For the text-containing cell, return its midpoint in [x, y] coordinate format. 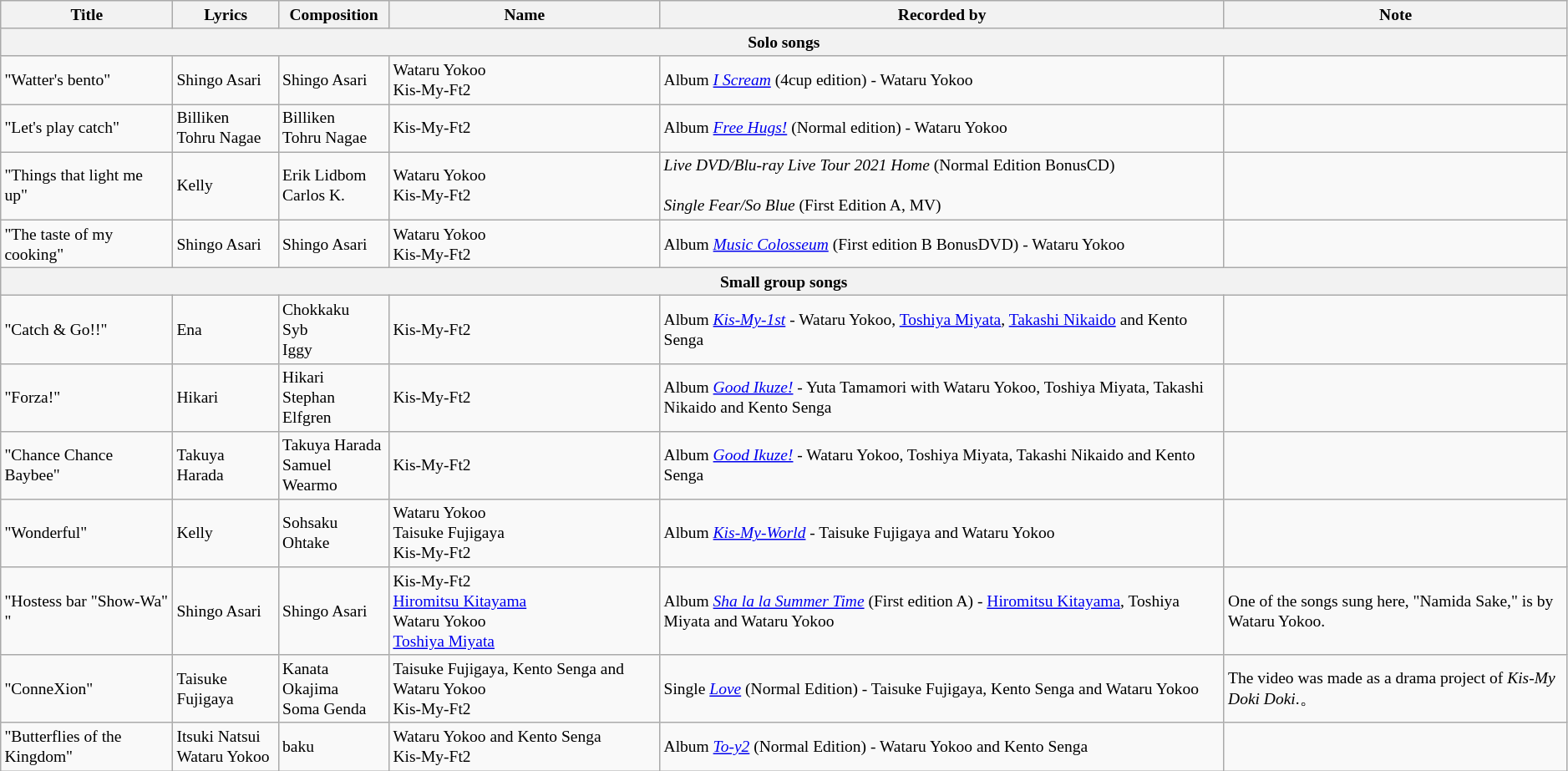
"Chance Chance Baybee" [87, 464]
"Let's play catch" [87, 129]
"Watter's bento" [87, 80]
Note [1395, 15]
ChokkakuSybIggy [333, 329]
Album I Scream (4cup edition) - Wataru Yokoo [942, 80]
Album Sha la la Summer Time (First edition A) - Hiromitsu Kitayama, Toshiya Miyata and Wataru Yokoo [942, 611]
Title [87, 15]
Taisuke Fujigaya [226, 688]
"Hostess bar "Show-Wa" " [87, 611]
Erik Lidbom Carlos K. [333, 185]
Wataru YokooTaisuke FujigayaKis-My-Ft2 [525, 533]
Hikari [226, 398]
Sohsaku Ohtake [333, 533]
Small group songs [784, 281]
Lyrics [226, 15]
Album Free Hugs! (Normal edition) - Wataru Yokoo [942, 129]
Single Love (Normal Edition) - Taisuke Fujigaya, Kento Senga and Wataru Yokoo [942, 688]
Kis-My-Ft2Hiromitsu KitayamaWataru YokooToshiya Miyata [525, 611]
Name [525, 15]
"Wonderful" [87, 533]
Album Kis-My-World - Taisuke Fujigaya and Wataru Yokoo [942, 533]
The video was made as a drama project of Kis-My Doki Doki.。 [1395, 688]
Kanata OkajimaSoma Genda [333, 688]
Itsuki NatsuiWataru Yokoo [226, 747]
Recorded by [942, 15]
Takuya Harada [226, 464]
"Catch & Go!!" [87, 329]
"Butterflies of the Kingdom" [87, 747]
Album Good Ikuze! - Wataru Yokoo, Toshiya Miyata, Takashi Nikaido and Kento Senga [942, 464]
"Forza!" [87, 398]
"ConneXion" [87, 688]
baku [333, 747]
Solo songs [784, 42]
Album Kis-My-1st - Wataru Yokoo, Toshiya Miyata, Takashi Nikaido and Kento Senga [942, 329]
One of the songs sung here, "Namida Sake," is by Wataru Yokoo. [1395, 611]
"The taste of my cooking" [87, 244]
"Things that light me up" [87, 185]
Wataru Yokoo and Kento SengaKis-My-Ft2 [525, 747]
Live DVD/Blu-ray Live Tour 2021 Home (Normal Edition BonusCD)Single Fear/So Blue (First Edition A, MV) [942, 185]
Album Music Colosseum (First edition B BonusDVD) - Wataru Yokoo [942, 244]
Album To-y2 (Normal Edition) - Wataru Yokoo and Kento Senga [942, 747]
Takuya HaradaSamuel Wearmo [333, 464]
HikariStephan Elfgren [333, 398]
Composition [333, 15]
Taisuke Fujigaya, Kento Senga and Wataru YokooKis-My-Ft2 [525, 688]
Ena [226, 329]
Album Good Ikuze! - Yuta Tamamori with Wataru Yokoo, Toshiya Miyata, Takashi Nikaido and Kento Senga [942, 398]
